Find where the given text appears and provide that cell's center as (x, y) coordinate. 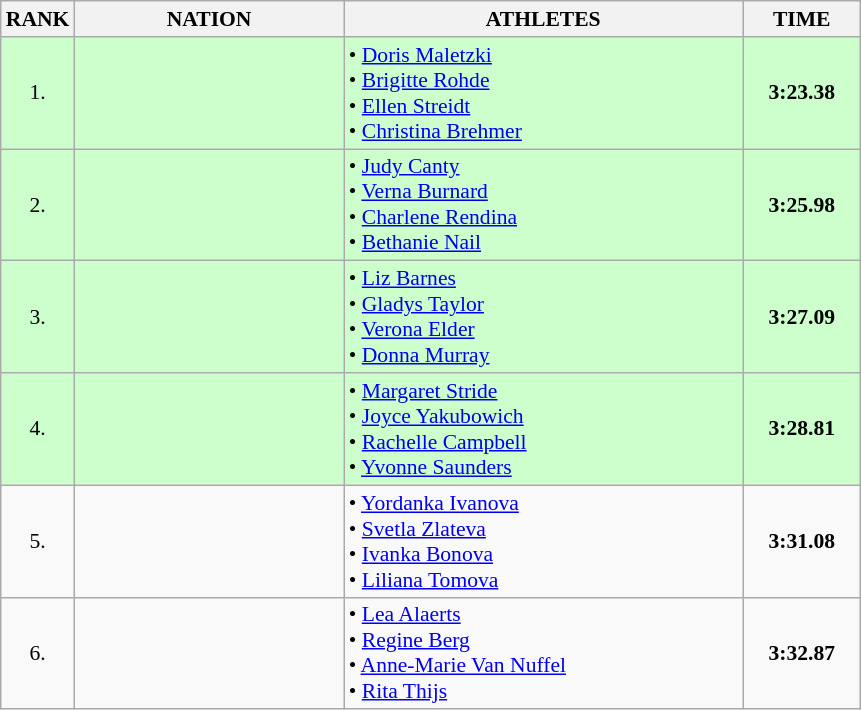
3:32.87 (802, 653)
• Judy Canty• Verna Burnard• Charlene Rendina• Bethanie Nail (544, 205)
3:27.09 (802, 317)
3:23.38 (802, 93)
6. (38, 653)
ATHLETES (544, 19)
3:25.98 (802, 205)
• Doris Maletzki• Brigitte Rohde• Ellen Streidt• Christina Brehmer (544, 93)
• Margaret Stride• Joyce Yakubowich• Rachelle Campbell• Yvonne Saunders (544, 429)
• Liz Barnes• Gladys Taylor• Verona Elder• Donna Murray (544, 317)
TIME (802, 19)
5. (38, 541)
4. (38, 429)
3:28.81 (802, 429)
NATION (208, 19)
1. (38, 93)
2. (38, 205)
• Lea Alaerts• Regine Berg• Anne-Marie Van Nuffel• Rita Thijs (544, 653)
3:31.08 (802, 541)
• Yordanka Ivanova• Svetla Zlateva• Ivanka Bonova• Liliana Tomova (544, 541)
RANK (38, 19)
3. (38, 317)
